Output the (X, Y) coordinate of the center of the cell containing the given text.  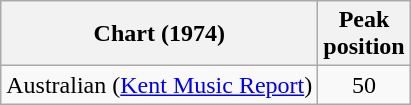
Chart (1974) (160, 34)
50 (364, 85)
Peakposition (364, 34)
Australian (Kent Music Report) (160, 85)
